Output the [x, y] coordinate of the center of the cell containing the given text.  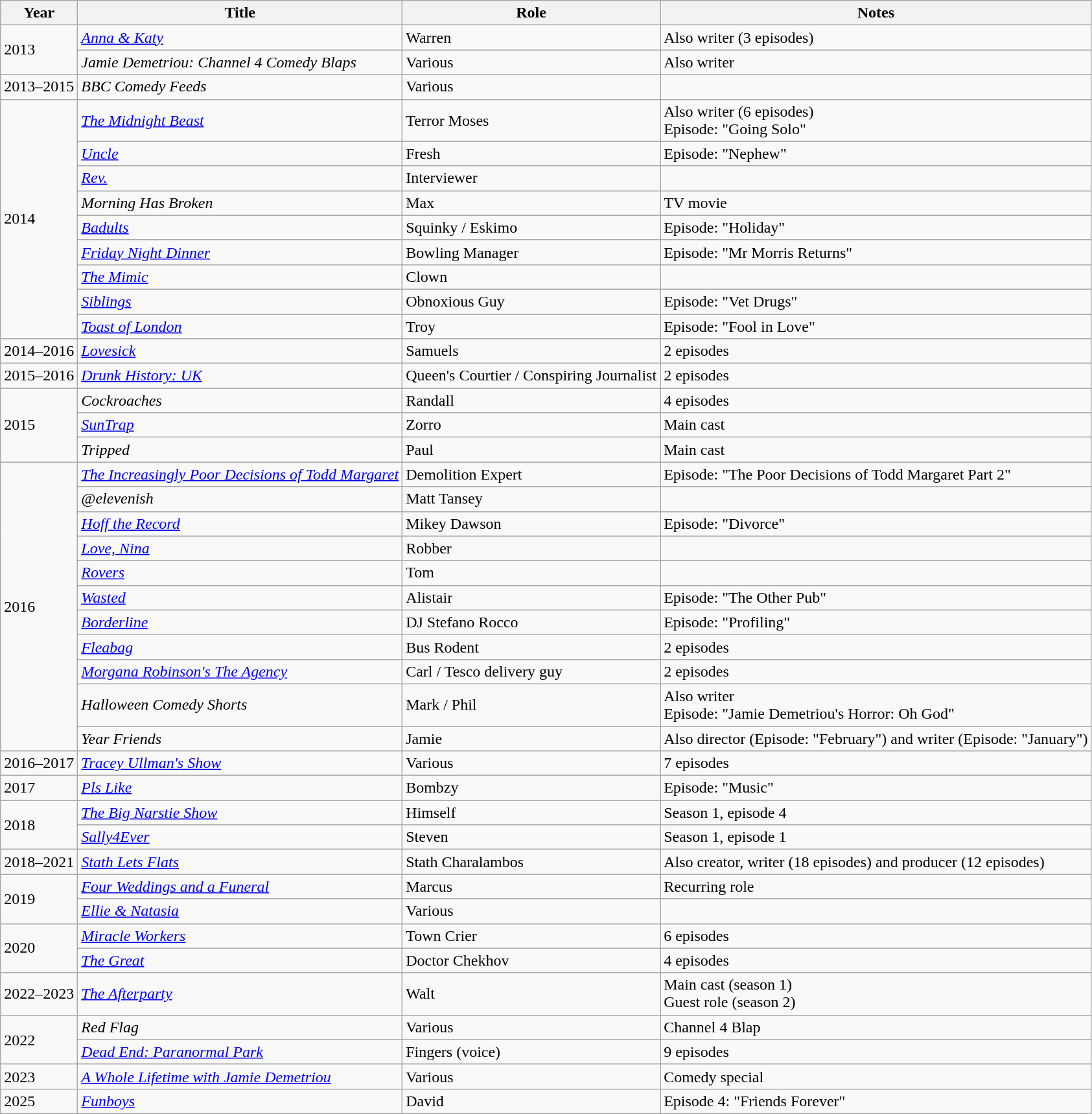
Uncle [240, 154]
Demolition Expert [531, 474]
Recurring role [876, 887]
Love, Nina [240, 548]
Marcus [531, 887]
Year [39, 13]
2016–2017 [39, 763]
Also creator, writer (18 episodes) and producer (12 episodes) [876, 862]
Morgana Robinson's The Agency [240, 671]
Robber [531, 548]
Borderline [240, 622]
Lovesick [240, 351]
Doctor Chekhov [531, 960]
Also writer (6 episodes)Episode: "Going Solo" [876, 121]
The Increasingly Poor Decisions of Todd Margaret [240, 474]
Also writerEpisode: "Jamie Demetriou's Horror: Oh God" [876, 705]
Also writer (3 episodes) [876, 38]
Jamie [531, 738]
Halloween Comedy Shorts [240, 705]
Cockroaches [240, 400]
The Big Narstie Show [240, 813]
Pls Like [240, 788]
SunTrap [240, 425]
A Whole Lifetime with Jamie Demetriou [240, 1076]
TV movie [876, 203]
Town Crier [531, 936]
2014–2016 [39, 351]
Episode 4: "Friends Forever" [876, 1101]
Drunk History: UK [240, 376]
Max [531, 203]
2025 [39, 1101]
Episode: "Divorce" [876, 524]
Also director (Episode: "February") and writer (Episode: "January") [876, 738]
Fresh [531, 154]
Episode: "Nephew" [876, 154]
Episode: "Fool in Love" [876, 326]
Toast of London [240, 326]
The Afterparty [240, 994]
Role [531, 13]
Episode: "The Poor Decisions of Todd Margaret Part 2" [876, 474]
Year Friends [240, 738]
Interviewer [531, 178]
Friday Night Dinner [240, 252]
Mark / Phil [531, 705]
Hoff the Record [240, 524]
9 episodes [876, 1052]
Alistair [531, 598]
Bowling Manager [531, 252]
2019 [39, 899]
Terror Moses [531, 121]
Sally4Ever [240, 837]
Warren [531, 38]
Bombzy [531, 788]
2022–2023 [39, 994]
Funboys [240, 1101]
David [531, 1101]
2015 [39, 425]
Troy [531, 326]
Ellie & Natasia [240, 911]
Four Weddings and a Funeral [240, 887]
Tom [531, 573]
Paul [531, 450]
Tracey Ullman's Show [240, 763]
Miracle Workers [240, 936]
Rev. [240, 178]
The Mimic [240, 277]
Also writer [876, 62]
2022 [39, 1039]
Steven [531, 837]
Episode: "Music" [876, 788]
Season 1, episode 4 [876, 813]
Red Flag [240, 1027]
Rovers [240, 573]
2013–2015 [39, 87]
Mikey Dawson [531, 524]
Zorro [531, 425]
BBC Comedy Feeds [240, 87]
7 episodes [876, 763]
2013 [39, 50]
Carl / Tesco delivery guy [531, 671]
Episode: "Holiday" [876, 227]
Fleabag [240, 647]
Bus Rodent [531, 647]
2017 [39, 788]
Anna & Katy [240, 38]
Queen's Courtier / Conspiring Journalist [531, 376]
Badults [240, 227]
Main cast (season 1)Guest role (season 2) [876, 994]
Clown [531, 277]
Jamie Demetriou: Channel 4 Comedy Blaps [240, 62]
2016 [39, 607]
Obnoxious Guy [531, 301]
Season 1, episode 1 [876, 837]
Stath Charalambos [531, 862]
@elevenish [240, 499]
Fingers (voice) [531, 1052]
Comedy special [876, 1076]
Episode: "Vet Drugs" [876, 301]
2015–2016 [39, 376]
2023 [39, 1076]
Squinky / Eskimo [531, 227]
Matt Tansey [531, 499]
Morning Has Broken [240, 203]
Notes [876, 13]
The Great [240, 960]
Walt [531, 994]
2018 [39, 825]
2014 [39, 219]
2020 [39, 948]
6 episodes [876, 936]
Tripped [240, 450]
The Midnight Beast [240, 121]
Title [240, 13]
Episode: "The Other Pub" [876, 598]
Samuels [531, 351]
Episode: "Mr Morris Returns" [876, 252]
Dead End: Paranormal Park [240, 1052]
DJ Stefano Rocco [531, 622]
Episode: "Profiling" [876, 622]
Siblings [240, 301]
Wasted [240, 598]
Randall [531, 400]
Stath Lets Flats [240, 862]
Channel 4 Blap [876, 1027]
Himself [531, 813]
2018–2021 [39, 862]
